From the cell containing the given text, extract its center point as [x, y] coordinate. 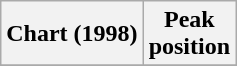
Chart (1998) [72, 34]
Peakposition [189, 34]
